Pinpoint the cell where the given text exists, returning its [x, y] midpoint coordinate. 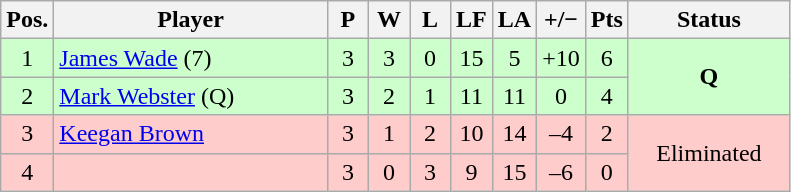
LA [514, 20]
Mark Webster (Q) [191, 96]
10 [472, 134]
Eliminated [708, 153]
Pos. [28, 20]
Q [708, 77]
–4 [562, 134]
Keegan Brown [191, 134]
+10 [562, 58]
LF [472, 20]
L [430, 20]
James Wade (7) [191, 58]
Status [708, 20]
6 [606, 58]
14 [514, 134]
5 [514, 58]
+/− [562, 20]
9 [472, 172]
Pts [606, 20]
W [388, 20]
P [348, 20]
–6 [562, 172]
Player [191, 20]
